Return (x, y) of the center of cell containing provided text 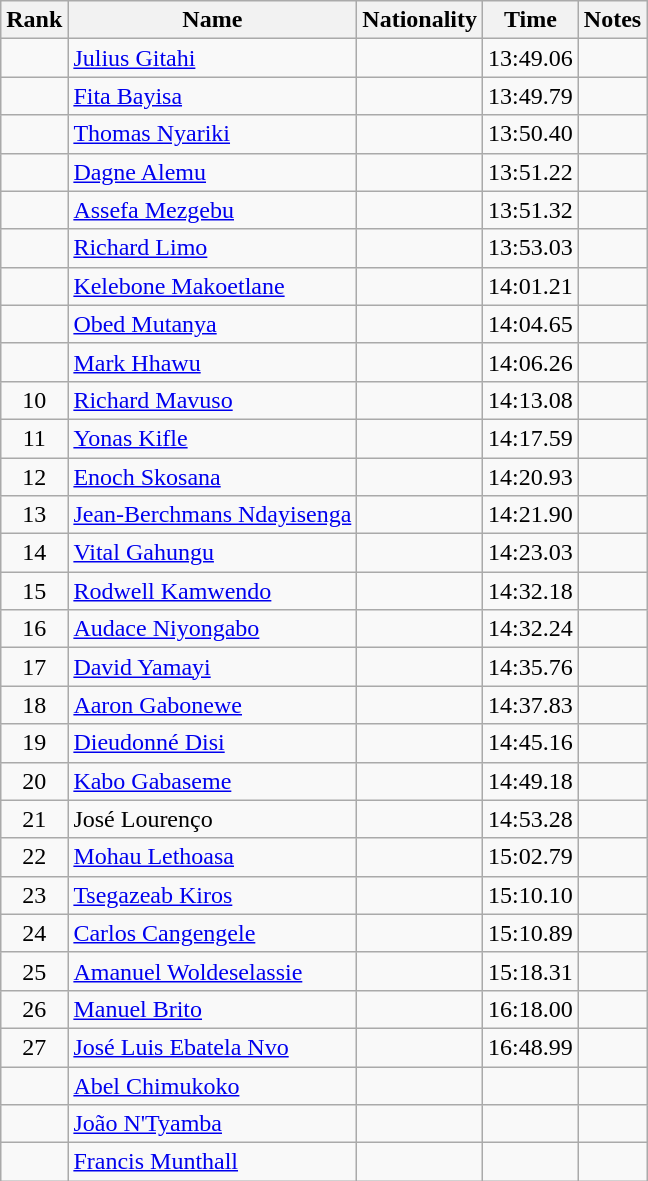
Audace Niyongabo (212, 629)
17 (34, 667)
26 (34, 1009)
Richard Limo (212, 248)
14:49.18 (531, 781)
Notes (612, 20)
16 (34, 629)
Kabo Gabaseme (212, 781)
20 (34, 781)
Nationality (420, 20)
Yonas Kifle (212, 438)
15:18.31 (531, 971)
13:51.32 (531, 210)
Tsegazeab Kiros (212, 895)
19 (34, 743)
Richard Mavuso (212, 400)
Jean-Berchmans Ndayisenga (212, 515)
14:45.16 (531, 743)
23 (34, 895)
16:18.00 (531, 1009)
Carlos Cangengele (212, 933)
11 (34, 438)
16:48.99 (531, 1047)
13:49.06 (531, 58)
David Yamayi (212, 667)
25 (34, 971)
Name (212, 20)
João N'Tyamba (212, 1124)
Time (531, 20)
Rank (34, 20)
14:17.59 (531, 438)
14:53.28 (531, 819)
14:21.90 (531, 515)
21 (34, 819)
Mohau Lethoasa (212, 857)
10 (34, 400)
14:32.24 (531, 629)
Rodwell Kamwendo (212, 591)
Amanuel Woldeselassie (212, 971)
Obed Mutanya (212, 324)
15:10.89 (531, 933)
José Luis Ebatela Nvo (212, 1047)
27 (34, 1047)
13:50.40 (531, 134)
Enoch Skosana (212, 477)
Julius Gitahi (212, 58)
15 (34, 591)
Dieudonné Disi (212, 743)
Vital Gahungu (212, 553)
18 (34, 705)
14:06.26 (531, 362)
13:51.22 (531, 172)
14:35.76 (531, 667)
22 (34, 857)
Thomas Nyariki (212, 134)
15:10.10 (531, 895)
24 (34, 933)
12 (34, 477)
14:20.93 (531, 477)
14:32.18 (531, 591)
15:02.79 (531, 857)
Francis Munthall (212, 1162)
14:13.08 (531, 400)
Kelebone Makoetlane (212, 286)
José Lourenço (212, 819)
Dagne Alemu (212, 172)
14:37.83 (531, 705)
13:53.03 (531, 248)
14 (34, 553)
14:23.03 (531, 553)
Aaron Gabonewe (212, 705)
Mark Hhawu (212, 362)
Manuel Brito (212, 1009)
Assefa Mezgebu (212, 210)
Fita Bayisa (212, 96)
14:04.65 (531, 324)
14:01.21 (531, 286)
13 (34, 515)
13:49.79 (531, 96)
Abel Chimukoko (212, 1085)
